From the cell containing the given text, extract its center point as [X, Y] coordinate. 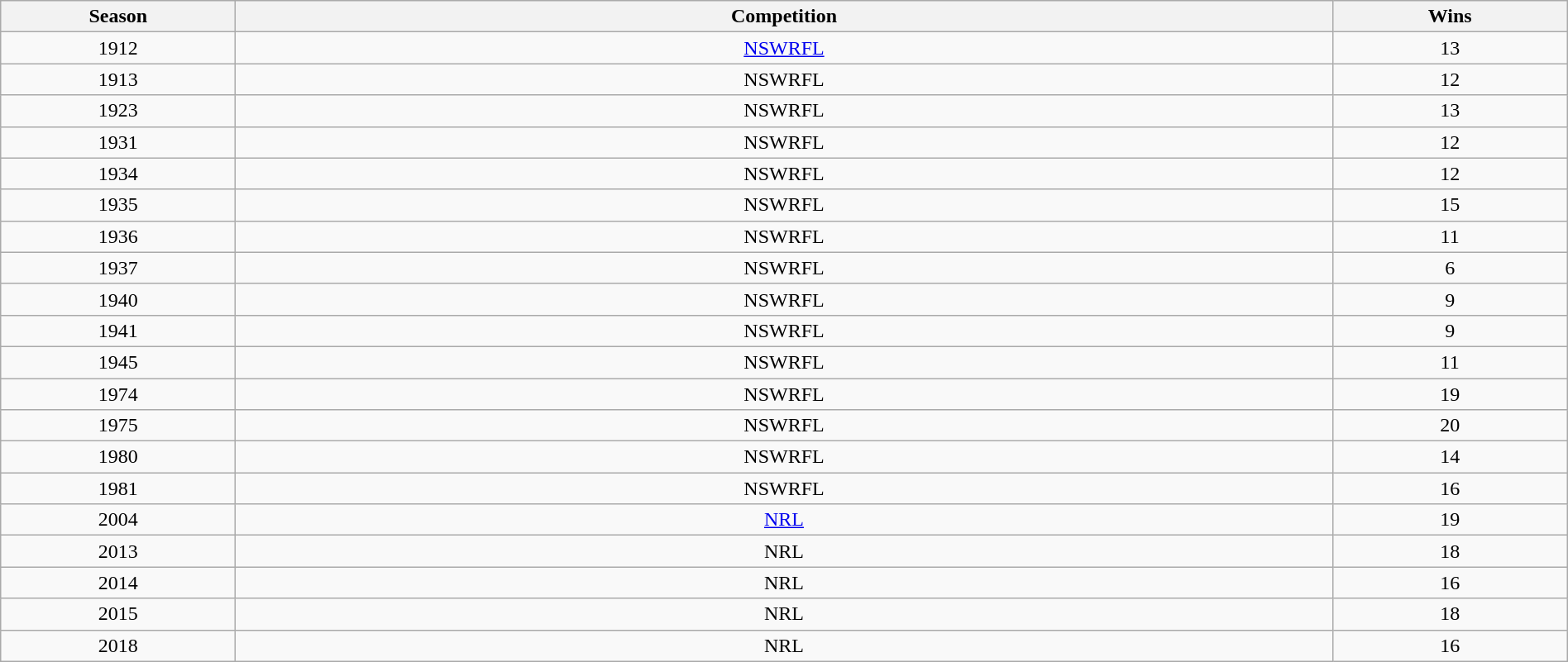
14 [1450, 457]
2014 [118, 583]
1912 [118, 48]
Season [118, 17]
1936 [118, 236]
2013 [118, 551]
15 [1450, 205]
1934 [118, 174]
1941 [118, 331]
1923 [118, 111]
20 [1450, 426]
2004 [118, 520]
1980 [118, 457]
1974 [118, 394]
1913 [118, 79]
1931 [118, 142]
1937 [118, 268]
1940 [118, 299]
Wins [1450, 17]
1935 [118, 205]
Competition [784, 17]
1975 [118, 426]
2018 [118, 645]
1945 [118, 362]
2015 [118, 614]
6 [1450, 268]
1981 [118, 488]
